Identify which cell holds the provided text, then report its (x, y) central coordinate. 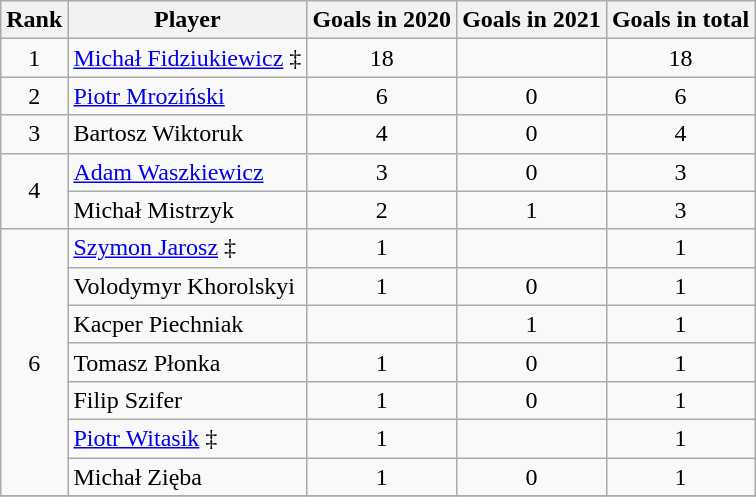
Bartosz Wiktoruk (188, 134)
Tomasz Płonka (188, 362)
Goals in total (680, 20)
Szymon Jarosz ‡ (188, 248)
Rank (34, 20)
Michał Fidziukiewicz ‡ (188, 58)
Michał Mistrzyk (188, 210)
Adam Waszkiewicz (188, 172)
Michał Zięba (188, 477)
Volodymyr Khorolskyi (188, 286)
Filip Szifer (188, 400)
Player (188, 20)
Piotr Mroziński (188, 96)
Piotr Witasik ‡ (188, 438)
Goals in 2020 (382, 20)
Goals in 2021 (532, 20)
Kacper Piechniak (188, 324)
